Determine the [x, y] coordinate at the center of the cell enclosing the given text.  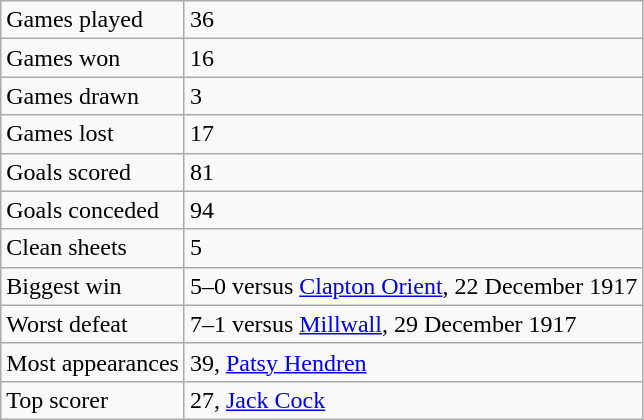
27, Jack Cock [413, 400]
Worst defeat [93, 324]
Games won [93, 58]
Games drawn [93, 96]
16 [413, 58]
5–0 versus Clapton Orient, 22 December 1917 [413, 286]
Goals conceded [93, 210]
Goals scored [93, 172]
Top scorer [93, 400]
39, Patsy Hendren [413, 362]
94 [413, 210]
Clean sheets [93, 248]
81 [413, 172]
Games played [93, 20]
3 [413, 96]
5 [413, 248]
Biggest win [93, 286]
Games lost [93, 134]
36 [413, 20]
7–1 versus Millwall, 29 December 1917 [413, 324]
Most appearances [93, 362]
17 [413, 134]
